For the text-containing cell, return its midpoint in (x, y) coordinate format. 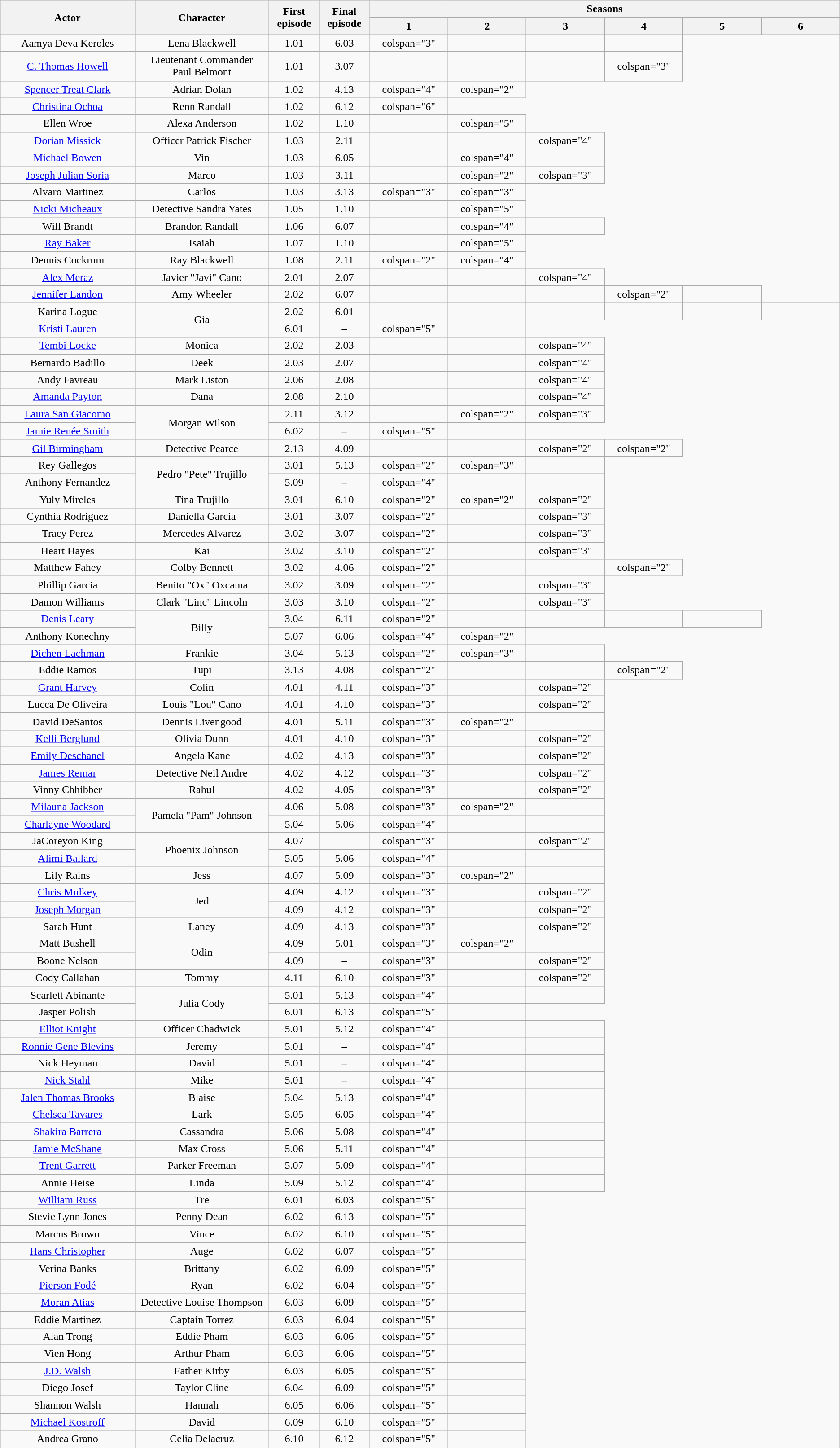
Jed (202, 901)
Andrea Grano (67, 1439)
Vince (202, 1234)
Gil Birmingham (67, 448)
Odin (202, 952)
4 (643, 26)
Isaiah (202, 243)
5 (722, 26)
3.09 (344, 585)
William Russ (67, 1200)
Bernardo Badillo (67, 363)
Father Kirby (202, 1371)
Adrian Dolan (202, 89)
2.10 (344, 397)
Trent Garrett (67, 1166)
David DeSantos (67, 721)
Tre (202, 1200)
Seasons (605, 9)
Tommy (202, 978)
Marcus Brown (67, 1234)
Nick Heyman (67, 1063)
Jasper Polish (67, 1012)
Ray Blackwell (202, 260)
Mark Liston (202, 380)
Officer Patrick Fischer (202, 140)
Captain Torrez (202, 1319)
Vin (202, 158)
Deek (202, 363)
Brittany (202, 1268)
Denis Leary (67, 619)
J.D. Walsh (67, 1371)
Dennis Cockrum (67, 260)
Gia (202, 320)
4.08 (344, 670)
Olivia Dunn (202, 738)
Elliot Knight (67, 1029)
Heart Hayes (67, 551)
Yuly Mireles (67, 500)
3.11 (344, 175)
3.12 (344, 414)
Colby Bennett (202, 568)
Eddie Martinez (67, 1319)
Lily Rains (67, 875)
1.06 (294, 226)
1 (409, 26)
Tupi (202, 670)
2 (487, 26)
Cody Callahan (67, 978)
Alexa Anderson (202, 123)
Morgan Wilson (202, 422)
Kai (202, 551)
Lark (202, 1115)
Jess (202, 875)
Stevie Lynn Jones (67, 1217)
First episode (294, 18)
Colin (202, 687)
Cynthia Rodriguez (67, 517)
JaCoreyon King (67, 841)
Spencer Treat Clark (67, 89)
Milauna Jackson (67, 807)
Lieutenant Commander Paul Belmont (202, 66)
Lena Blackwell (202, 43)
Mike (202, 1080)
Vien Hong (67, 1354)
Officer Chadwick (202, 1029)
Chelsea Tavares (67, 1115)
Anthony Fernandez (67, 482)
Carlos (202, 192)
Detective Sandra Yates (202, 209)
Rahul (202, 790)
Billy (202, 627)
Joseph Morgan (67, 909)
Jennifer Landon (67, 294)
6.11 (344, 619)
Detective Louise Thompson (202, 1302)
Kelli Berglund (67, 738)
Eddie Pham (202, 1337)
2.01 (294, 277)
1.07 (294, 243)
Max Cross (202, 1149)
Boone Nelson (67, 961)
Pamela "Pam" Johnson (202, 816)
Rey Gallegos (67, 465)
Final episode (344, 18)
Eddie Ramos (67, 670)
Matthew Fahey (67, 568)
C. Thomas Howell (67, 66)
Charlayne Woodard (67, 824)
Andy Favreau (67, 380)
Clark "Linc" Lincoln (202, 602)
Julia Cody (202, 1003)
Daniella Garcia (202, 517)
1.08 (294, 260)
Parker Freeman (202, 1166)
Javier "Javi" Cano (202, 277)
Pierson Fodé (67, 1285)
Joseph Julian Soria (67, 175)
Vinny Chhibber (67, 790)
Louis "Lou" Cano (202, 704)
Sarah Hunt (67, 926)
Cassandra (202, 1132)
Mercedes Alvarez (202, 534)
6 (801, 26)
4.05 (344, 790)
Ryan (202, 1285)
Laney (202, 926)
Jamie Renée Smith (67, 431)
Grant Harvey (67, 687)
Jalen Thomas Brooks (67, 1097)
Nicki Micheaux (67, 209)
Will Brandt (67, 226)
Brandon Randall (202, 226)
Jamie McShane (67, 1149)
1.05 (294, 209)
2.06 (294, 380)
Dana (202, 397)
Karina Logue (67, 312)
Hannah (202, 1405)
Verina Banks (67, 1268)
Diego Josef (67, 1388)
Marco (202, 175)
Anthony Konechny (67, 636)
Hans Christopher (67, 1251)
Alex Meraz (67, 277)
Tembi Locke (67, 346)
Ronnie Gene Blevins (67, 1046)
Ellen Wroe (67, 123)
colspan="6" (409, 106)
Shakira Barrera (67, 1132)
Lucca De Oliveira (67, 704)
Dorian Missick (67, 140)
Michael Kostroff (67, 1422)
Jeremy (202, 1046)
2.13 (294, 448)
Amy Wheeler (202, 294)
Blaise (202, 1097)
Scarlett Abinante (67, 995)
Renn Randall (202, 106)
Damon Williams (67, 602)
Emily Deschanel (67, 755)
3.03 (294, 602)
Alimi Ballard (67, 858)
Arthur Pham (202, 1354)
Laura San Giacomo (67, 414)
Auge (202, 1251)
Dennis Livengood (202, 721)
Phillip Garcia (67, 585)
Matt Bushell (67, 943)
Character (202, 18)
James Remar (67, 772)
Tracy Perez (67, 534)
Tina Trujillo (202, 500)
Dichen Lachman (67, 653)
Alan Trong (67, 1337)
Taylor Cline (202, 1388)
Kristi Lauren (67, 329)
Christina Ochoa (67, 106)
Detective Pearce (202, 448)
Aamya Deva Keroles (67, 43)
Frankie (202, 653)
Michael Bowen (67, 158)
Benito "Ox" Oxcama (202, 585)
Penny Dean (202, 1217)
Nick Stahl (67, 1080)
Phoenix Johnson (202, 850)
Annie Heise (67, 1183)
3 (565, 26)
Shannon Walsh (67, 1405)
Moran Atias (67, 1302)
Celia Delacruz (202, 1439)
Actor (67, 18)
Monica (202, 346)
Ray Baker (67, 243)
Alvaro Martinez (67, 192)
Linda (202, 1183)
Angela Kane (202, 755)
Chris Mulkey (67, 892)
Amanda Payton (67, 397)
Pedro "Pete" Trujillo (202, 474)
Detective Neil Andre (202, 772)
